Return [X, Y] of the center of cell containing provided text 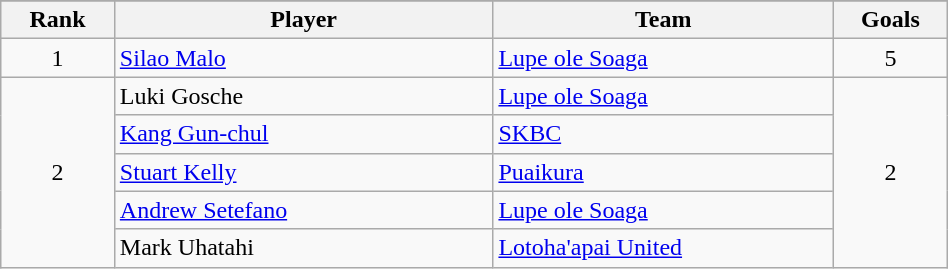
Puaikura [664, 172]
Rank [58, 20]
Goals [891, 20]
Player [304, 20]
Mark Uhatahi [304, 248]
Silao Malo [304, 58]
Team [664, 20]
Kang Gun-chul [304, 134]
5 [891, 58]
Luki Gosche [304, 96]
Andrew Setefano [304, 210]
Stuart Kelly [304, 172]
1 [58, 58]
Lotoha'apai United [664, 248]
SKBC [664, 134]
